Pinpoint the cell where the given text exists, returning its [X, Y] midpoint coordinate. 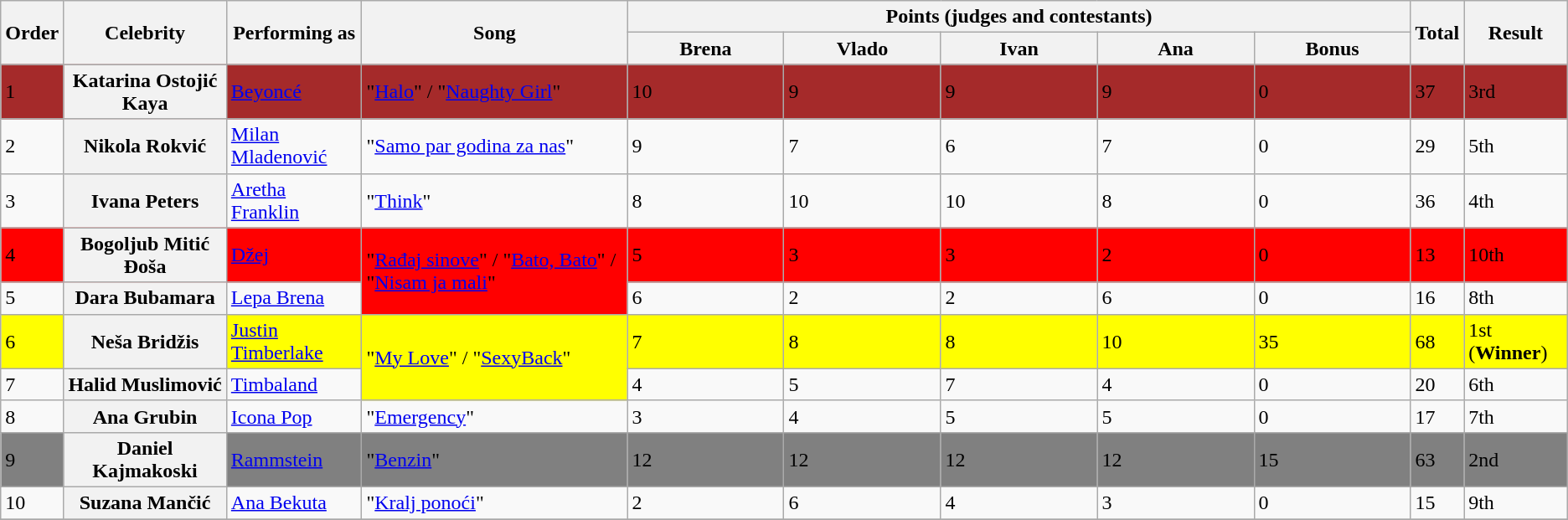
Beyoncé [294, 92]
Rammstein [294, 459]
36 [1437, 201]
Aretha Franklin [294, 201]
9th [1516, 502]
Ana Grubin [146, 416]
17 [1437, 416]
Ana [1176, 49]
"Rađaj sinove" / "Bato, Bato" / "Nisam ja mali" [494, 271]
Suzana Mančić [146, 502]
Brena [705, 49]
4th [1516, 201]
Song [494, 33]
Celebrity [146, 33]
Milan Mladenović [294, 146]
5th [1516, 146]
Points (judges and contestants) [1019, 17]
6th [1516, 384]
Performing as [294, 33]
Daniel Kajmakoski [146, 459]
Order [32, 33]
"My Love" / "SexyBack" [494, 357]
1st (Winner) [1516, 342]
Bogoljub Mitić Đoša [146, 255]
20 [1437, 384]
Lepa Brena [294, 298]
68 [1437, 342]
Icona Pop [294, 416]
"Think" [494, 201]
Halid Muslimović [146, 384]
29 [1437, 146]
"Samo par godina za nas" [494, 146]
Nikola Rokvić [146, 146]
10th [1516, 255]
Ivana Peters [146, 201]
"Kralj ponoći" [494, 502]
Džej [294, 255]
63 [1437, 459]
"Emergency" [494, 416]
2nd [1516, 459]
Timbaland [294, 384]
Justin Timberlake [294, 342]
Bonus [1332, 49]
Ivan [1019, 49]
"Halo" / "Naughty Girl" [494, 92]
1 [32, 92]
Result [1516, 33]
"Benzin" [494, 459]
16 [1437, 298]
13 [1437, 255]
Katarina Ostojić Kaya [146, 92]
8th [1516, 298]
Vlado [863, 49]
3rd [1516, 92]
35 [1332, 342]
Dara Bubamara [146, 298]
7th [1516, 416]
Ana Bekuta [294, 502]
Total [1437, 33]
Neša Bridžis [146, 342]
37 [1437, 92]
